Scan for the cell matching the given text and deliver its (x, y) coordinate at center. 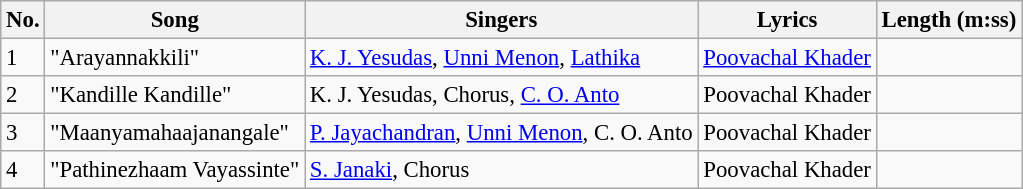
Song (175, 20)
3 (23, 133)
Length (m:ss) (948, 20)
S. Janaki, Chorus (502, 170)
Singers (502, 20)
1 (23, 58)
K. J. Yesudas, Unni Menon, Lathika (502, 58)
"Kandille Kandille" (175, 95)
No. (23, 20)
K. J. Yesudas, Chorus, C. O. Anto (502, 95)
4 (23, 170)
2 (23, 95)
"Arayannakkili" (175, 58)
"Pathinezhaam Vayassinte" (175, 170)
P. Jayachandran, Unni Menon, C. O. Anto (502, 133)
"Maanyamahaajanangale" (175, 133)
Lyrics (787, 20)
